Detect which cell encompasses the target text, then output its [X, Y] center coordinate. 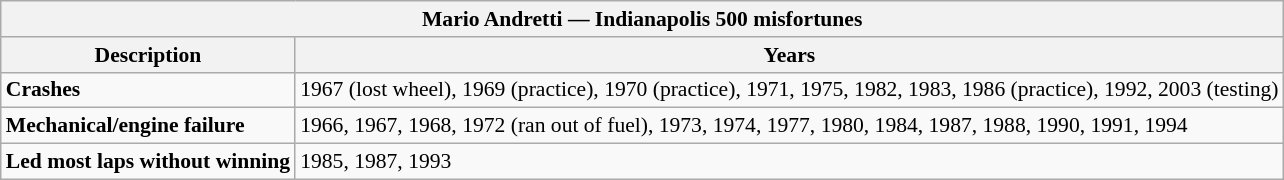
1966, 1967, 1968, 1972 (ran out of fuel), 1973, 1974, 1977, 1980, 1984, 1987, 1988, 1990, 1991, 1994 [789, 126]
Crashes [148, 90]
Mechanical/engine failure [148, 126]
Led most laps without winning [148, 162]
Years [789, 55]
Description [148, 55]
1967 (lost wheel), 1969 (practice), 1970 (practice), 1971, 1975, 1982, 1983, 1986 (practice), 1992, 2003 (testing) [789, 90]
Mario Andretti — Indianapolis 500 misfortunes [642, 19]
1985, 1987, 1993 [789, 162]
